Return (X, Y) of the center of cell containing provided text 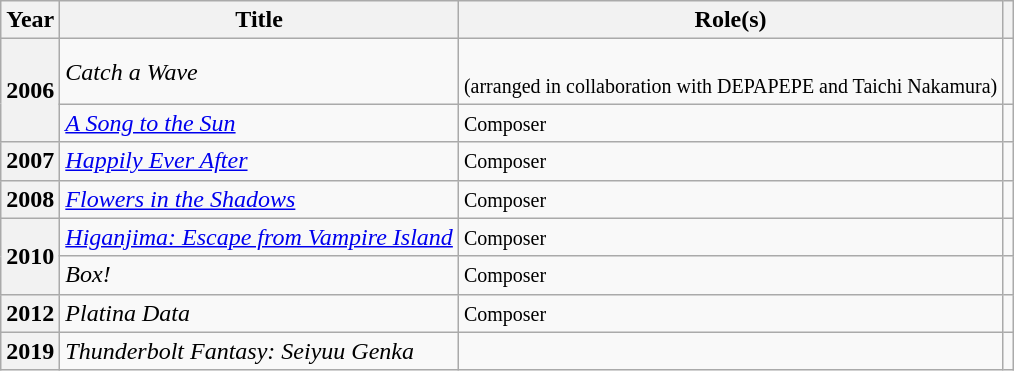
(arranged in collaboration with DEPAPEPE and Taichi Nakamura) (730, 72)
Title (260, 20)
Flowers in the Shadows (260, 199)
2007 (30, 161)
2008 (30, 199)
A Song to the Sun (260, 123)
Year (30, 20)
2010 (30, 256)
Platina Data (260, 313)
Catch a Wave (260, 72)
Higanjima: Escape from Vampire Island (260, 237)
2012 (30, 313)
Thunderbolt Fantasy: Seiyuu Genka (260, 351)
2019 (30, 351)
2006 (30, 90)
Role(s) (730, 20)
Happily Ever After (260, 161)
Box! (260, 275)
